Return [x, y] of the center of cell containing provided text 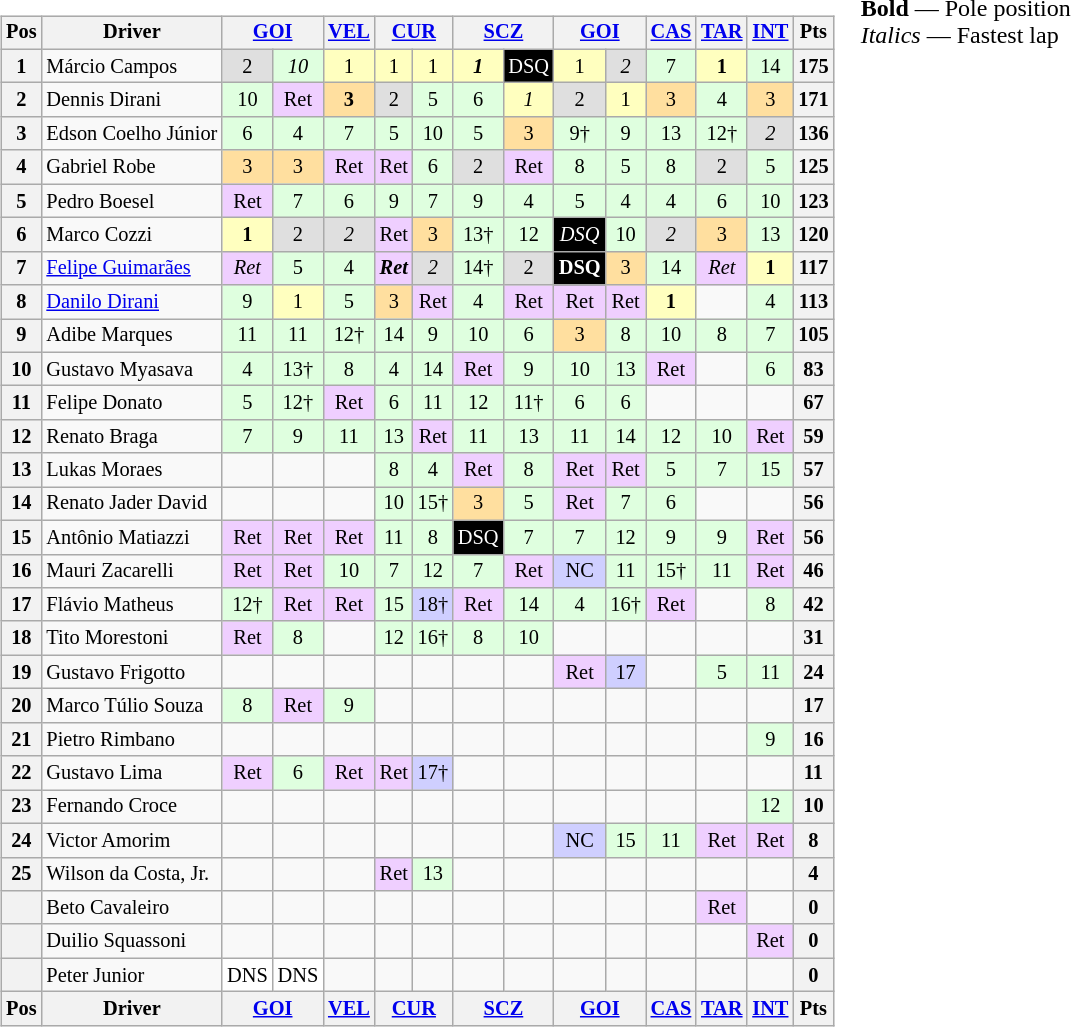
Renato Braga [132, 437]
Pedro Boesel [132, 201]
Flávio Matheus [132, 605]
Victor Amorim [132, 840]
9† [580, 134]
20 [21, 706]
Gabriel Robe [132, 167]
Danilo Dirani [132, 302]
59 [813, 437]
31 [813, 638]
Peter Junior [132, 975]
Edson Coelho Júnior [132, 134]
Marco Cozzi [132, 235]
11† [528, 403]
18 [21, 638]
23 [21, 807]
123 [813, 201]
175 [813, 66]
Fernando Croce [132, 807]
18† [433, 605]
21 [21, 739]
Adibe Marques [132, 336]
Gustavo Lima [132, 773]
117 [813, 268]
Márcio Campos [132, 66]
105 [813, 336]
Antônio Matiazzi [132, 537]
25 [21, 874]
Tito Morestoni [132, 638]
Gustavo Frigotto [132, 672]
Renato Jader David [132, 504]
22 [21, 773]
19 [21, 672]
Marco Túlio Souza [132, 706]
120 [813, 235]
Mauri Zacarelli [132, 571]
136 [813, 134]
Gustavo Myasava [132, 369]
Pietro Rimbano [132, 739]
Felipe Donato [132, 403]
Duilio Squassoni [132, 941]
14† [478, 268]
67 [813, 403]
46 [813, 571]
57 [813, 470]
Wilson da Costa, Jr. [132, 874]
17† [433, 773]
Dennis Dirani [132, 100]
125 [813, 167]
113 [813, 302]
42 [813, 605]
Beto Cavaleiro [132, 908]
171 [813, 100]
Felipe Guimarães [132, 268]
Lukas Moraes [132, 470]
83 [813, 369]
